For the text-containing cell, return its midpoint in (X, Y) coordinate format. 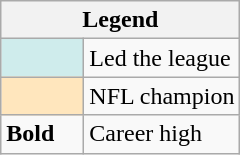
Legend (120, 20)
Bold (42, 134)
NFL champion (162, 96)
Led the league (162, 58)
Career high (162, 134)
